Return [x, y] of the center of cell containing provided text 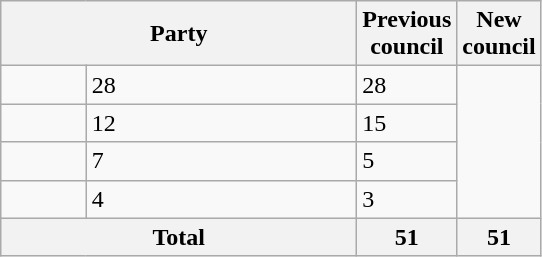
New council [499, 34]
Total [179, 237]
Party [179, 34]
5 [407, 161]
3 [407, 199]
4 [222, 199]
Previous council [407, 34]
12 [222, 123]
7 [222, 161]
15 [407, 123]
